Identify which cell holds the provided text, then report its (x, y) central coordinate. 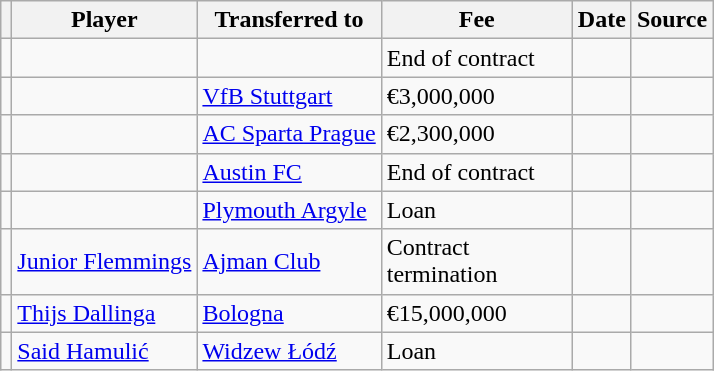
Junior Flemmings (104, 262)
Transferred to (289, 20)
Fee (476, 20)
€3,000,000 (476, 96)
Date (602, 20)
Widzew Łódź (289, 351)
Source (672, 20)
Thijs Dallinga (104, 313)
Plymouth Argyle (289, 210)
Bologna (289, 313)
Contract termination (476, 262)
Ajman Club (289, 262)
€2,300,000 (476, 134)
Austin FC (289, 172)
€15,000,000 (476, 313)
Said Hamulić (104, 351)
Player (104, 20)
AC Sparta Prague (289, 134)
VfB Stuttgart (289, 96)
